Scan for the cell matching the given text and deliver its [X, Y] coordinate at center. 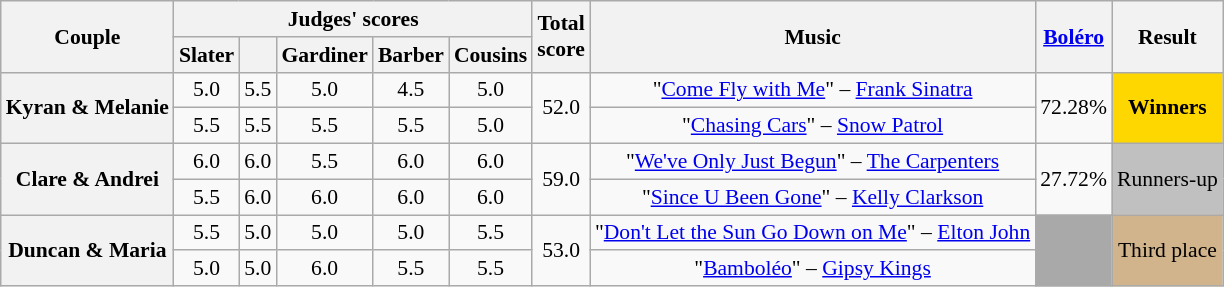
4.5 [411, 90]
Runners-up [1168, 180]
Music [812, 36]
"Don't Let the Sun Go Down on Me" – Elton John [812, 233]
Duncan & Maria [88, 250]
"Since U Been Gone" – Kelly Clarkson [812, 197]
52.0 [561, 108]
"Chasing Cars" – Snow Patrol [812, 126]
Kyran & Melanie [88, 108]
27.72% [1074, 180]
53.0 [561, 250]
Result [1168, 36]
Clare & Andrei [88, 180]
Judges' scores [353, 19]
Cousins [490, 55]
Gardiner [324, 55]
Barber [411, 55]
Winners [1168, 108]
72.28% [1074, 108]
Totalscore [561, 36]
Third place [1168, 250]
"Come Fly with Me" – Frank Sinatra [812, 90]
59.0 [561, 180]
Couple [88, 36]
"We've Only Just Begun" – The Carpenters [812, 162]
"Bamboléo" – Gipsy Kings [812, 269]
Slater [206, 55]
Boléro [1074, 36]
